Pinpoint the cell where the given text exists, returning its (x, y) midpoint coordinate. 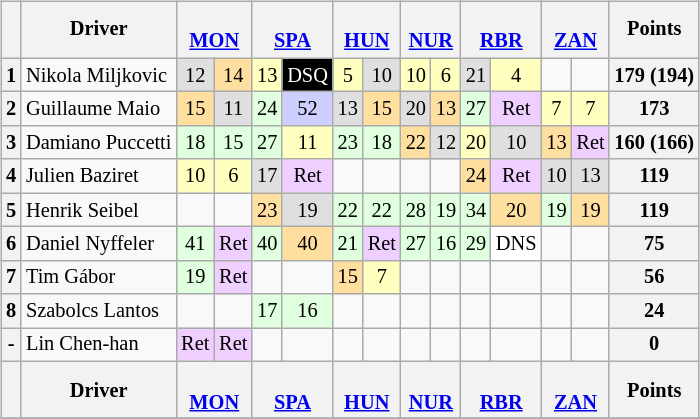
Tim Gábor (98, 277)
Henrik Seibel (98, 210)
Daniel Nyffeler (98, 244)
DSQ (307, 75)
Lin Chen-han (98, 345)
3 (11, 143)
179 (194) (654, 75)
28 (416, 210)
Damiano Puccetti (98, 143)
173 (654, 109)
29 (476, 244)
52 (307, 109)
DNS (516, 244)
75 (654, 244)
0 (654, 345)
34 (476, 210)
160 (166) (654, 143)
- (11, 345)
Szabolcs Lantos (98, 311)
Nikola Miljkovic (98, 75)
14 (233, 75)
56 (654, 277)
41 (195, 244)
8 (11, 311)
2 (11, 109)
Guillaume Maio (98, 109)
1 (11, 75)
Julien Baziret (98, 176)
